Pinpoint the cell where the given text exists, returning its [X, Y] midpoint coordinate. 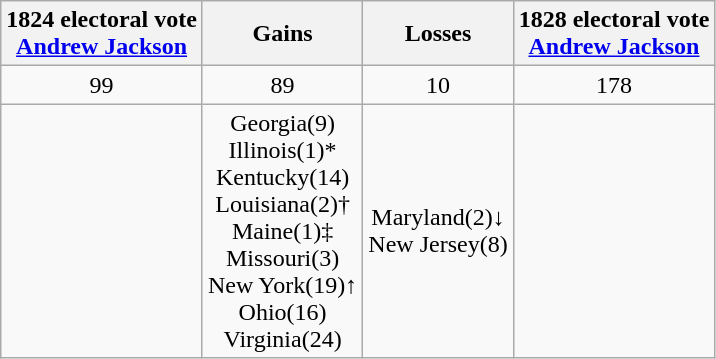
1828 electoral voteAndrew Jackson [614, 34]
1824 electoral voteAndrew Jackson [102, 34]
10 [438, 85]
178 [614, 85]
89 [282, 85]
Losses [438, 34]
Georgia(9)Illinois(1)*Kentucky(14)Louisiana(2)†Maine(1)‡Missouri(3)New York(19)↑Ohio(16)Virginia(24) [282, 231]
Maryland(2)↓New Jersey(8) [438, 231]
Gains [282, 34]
99 [102, 85]
